Locate the cell with the specified text and output its [X, Y] center coordinate. 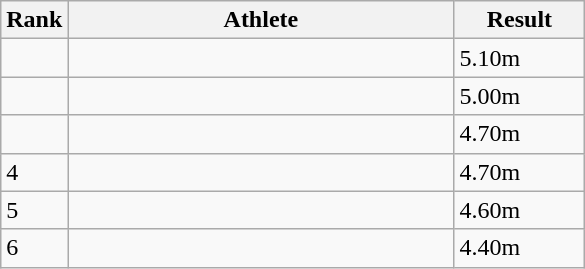
Rank [34, 20]
5.10m [520, 58]
5 [34, 210]
4.40m [520, 248]
Result [520, 20]
5.00m [520, 96]
4.60m [520, 210]
4 [34, 172]
Athlete [261, 20]
6 [34, 248]
